From the cell containing the given text, extract its center point as (X, Y) coordinate. 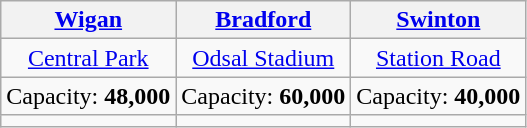
Capacity: 48,000 (88, 96)
Bradford (264, 20)
Station Road (438, 58)
Capacity: 40,000 (438, 96)
Capacity: 60,000 (264, 96)
Wigan (88, 20)
Swinton (438, 20)
Odsal Stadium (264, 58)
Central Park (88, 58)
